Locate the cell with the specified text and output its (x, y) center coordinate. 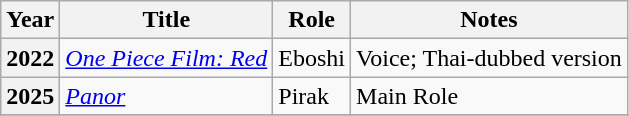
Title (166, 20)
Panor (166, 96)
Year (30, 20)
Main Role (490, 96)
Role (312, 20)
2025 (30, 96)
Notes (490, 20)
Pirak (312, 96)
Eboshi (312, 58)
Voice; Thai-dubbed version (490, 58)
One Piece Film: Red (166, 58)
2022 (30, 58)
